Provide the (X, Y) coordinate of the cell's center where the given text is located.  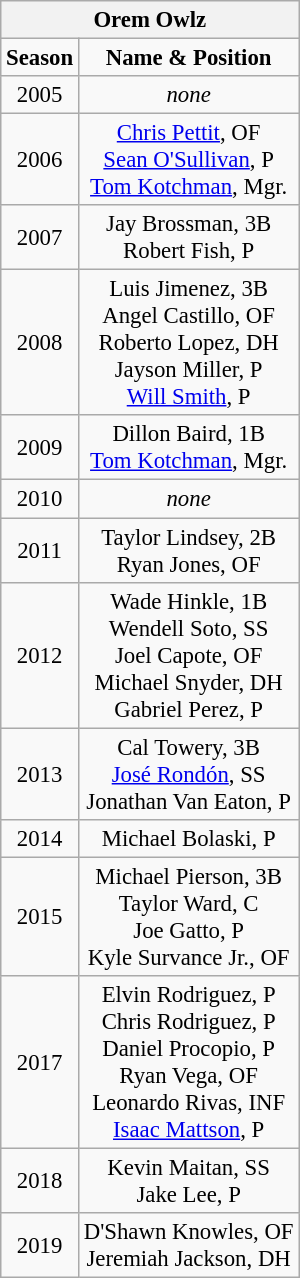
D'Shawn Knowles, OF Jeremiah Jackson, DH (188, 1246)
2010 (40, 499)
Luis Jimenez, 3BAngel Castillo, OFRoberto Lopez, DHJayson Miller, PWill Smith, P (188, 343)
Jay Brossman, 3BRobert Fish, P (188, 238)
Michael Pierson, 3BTaylor Ward, CJoe Gatto, PKyle Survance Jr., OF (188, 916)
2005 (40, 95)
2006 (40, 160)
Kevin Maitan, SSJake Lee, P (188, 1180)
Elvin Rodriguez, PChris Rodriguez, PDaniel Procopio, PRyan Vega, OFLeonardo Rivas, INFIsaac Mattson, P (188, 1062)
Season (40, 58)
2007 (40, 238)
Taylor Lindsey, 2BRyan Jones, OF (188, 550)
2011 (40, 550)
2008 (40, 343)
2019 (40, 1246)
Wade Hinkle, 1BWendell Soto, SSJoel Capote, OFMichael Snyder, DHGabriel Perez, P (188, 655)
Orem Owlz (150, 20)
2015 (40, 916)
2014 (40, 838)
Name & Position (188, 58)
Michael Bolaski, P (188, 838)
Dillon Baird, 1BTom Kotchman, Mgr. (188, 448)
2017 (40, 1062)
2013 (40, 774)
2012 (40, 655)
Cal Towery, 3BJosé Rondón, SSJonathan Van Eaton, P (188, 774)
2018 (40, 1180)
2009 (40, 448)
Chris Pettit, OFSean O'Sullivan, PTom Kotchman, Mgr. (188, 160)
